Find where the given text appears and provide that cell's center as [x, y] coordinate. 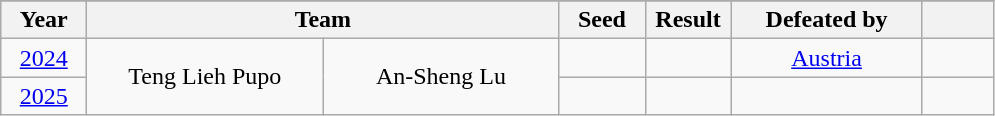
Seed [602, 20]
Result [688, 20]
2025 [44, 96]
An-Sheng Lu [441, 77]
Defeated by [826, 20]
Team [323, 20]
Austria [826, 58]
Teng Lieh Pupo [205, 77]
Year [44, 20]
2024 [44, 58]
